Locate the cell with the specified text and output its [X, Y] center coordinate. 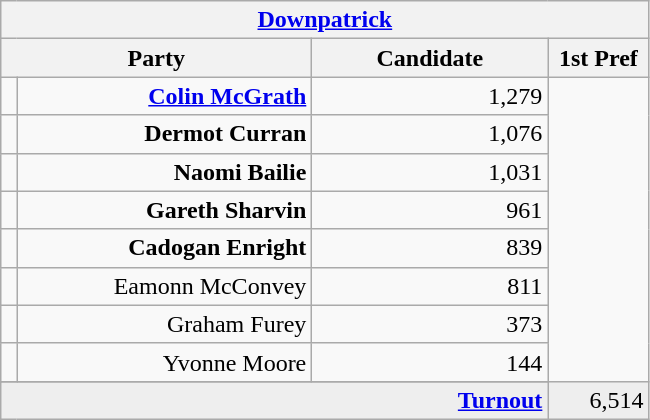
Turnout [274, 400]
Dermot Curran [164, 134]
Naomi Bailie [164, 172]
Graham Furey [164, 324]
373 [430, 324]
839 [430, 248]
6,514 [598, 400]
Cadogan Enright [164, 248]
Candidate [430, 58]
Eamonn McConvey [164, 286]
1,076 [430, 134]
Downpatrick [325, 20]
1,279 [430, 96]
Gareth Sharvin [164, 210]
811 [430, 286]
1,031 [430, 172]
Yvonne Moore [164, 362]
Party [156, 58]
1st Pref [598, 58]
961 [430, 210]
Colin McGrath [164, 96]
144 [430, 362]
